Determine the [x, y] coordinate at the center of the cell enclosing the given text.  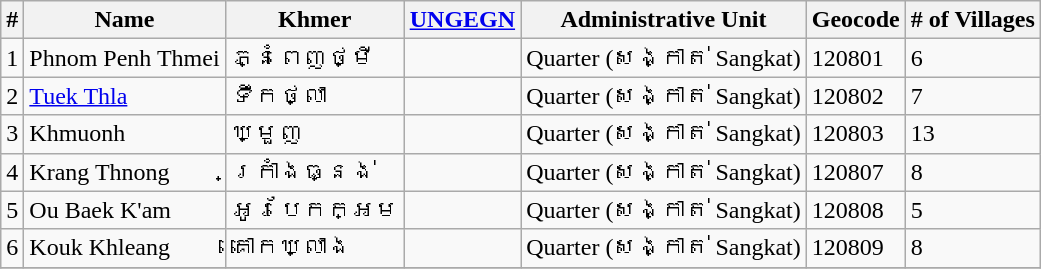
120808 [856, 210]
គោកឃ្លាង [314, 248]
7 [972, 96]
120801 [856, 58]
# [12, 20]
# of Villages [972, 20]
ទឹកថ្លា [314, 96]
Khmer [314, 20]
UNGEGN [462, 20]
ក្រាំងធ្នង់ [314, 172]
120802 [856, 96]
Krang Thnong [124, 172]
Name [124, 20]
120803 [856, 134]
120807 [856, 172]
Administrative Unit [664, 20]
Phnom Penh Thmei [124, 58]
ភ្នំពេញថ្មី [314, 58]
2 [12, 96]
Khmuonh [124, 134]
3 [12, 134]
Geocode [856, 20]
13 [972, 134]
Tuek Thla [124, 96]
1 [12, 58]
Kouk Khleang [124, 248]
ឃ្មួញ [314, 134]
អូរបែកក្អម [314, 210]
4 [12, 172]
Ou Baek K'am [124, 210]
120809 [856, 248]
